Output the [x, y] coordinate of the center of the cell containing the given text.  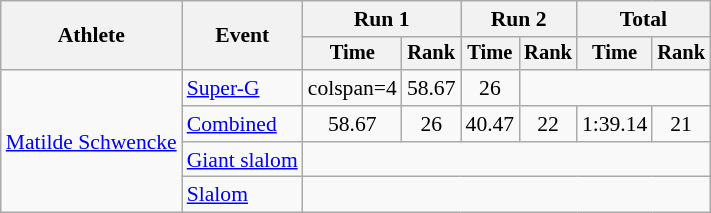
Run 2 [519, 19]
40.47 [490, 124]
Giant slalom [242, 160]
1:39.14 [614, 124]
Athlete [92, 36]
Slalom [242, 195]
Super-G [242, 88]
Run 1 [382, 19]
colspan=4 [352, 88]
22 [548, 124]
Total [644, 19]
Matilde Schwencke [92, 141]
Event [242, 36]
21 [681, 124]
Combined [242, 124]
